Return [X, Y] of the center of cell containing provided text 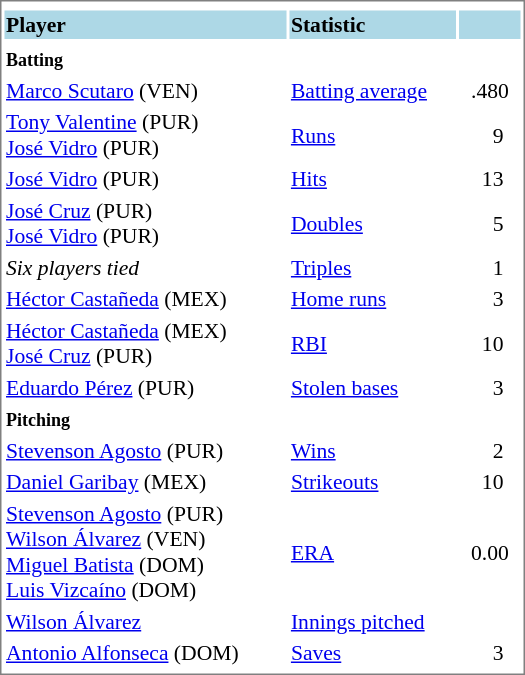
Strikeouts [372, 482]
Batting [145, 59]
José Cruz (PUR)José Vidro (PUR) [145, 223]
Wilson Álvarez [145, 622]
.480 [490, 90]
Eduardo Pérez (PUR) [145, 388]
9 [490, 135]
Innings pitched [372, 622]
RBI [372, 343]
Runs [372, 135]
Tony Valentine (PUR)José Vidro (PUR) [145, 135]
Triples [372, 268]
Héctor Castañeda (MEX) [145, 299]
Wins [372, 450]
Stolen bases [372, 388]
Batting average [372, 90]
13 [490, 179]
Stevenson Agosto (PUR) [145, 450]
Six players tied [145, 268]
ERA [372, 552]
2 [490, 450]
Antonio Alfonseca (DOM) [145, 653]
Stevenson Agosto (PUR)Wilson Álvarez (VEN)Miguel Batista (DOM)Luis Vizcaíno (DOM) [145, 552]
0.00 [490, 552]
Statistic [372, 24]
1 [490, 268]
Home runs [372, 299]
Saves [372, 653]
Doubles [372, 223]
José Vidro (PUR) [145, 179]
Pitching [145, 419]
Daniel Garibay (MEX) [145, 482]
Héctor Castañeda (MEX)José Cruz (PUR) [145, 343]
Player [145, 24]
Marco Scutaro (VEN) [145, 90]
Hits [372, 179]
5 [490, 223]
